Search for the cell housing the specified text and yield its (x, y) center coordinate. 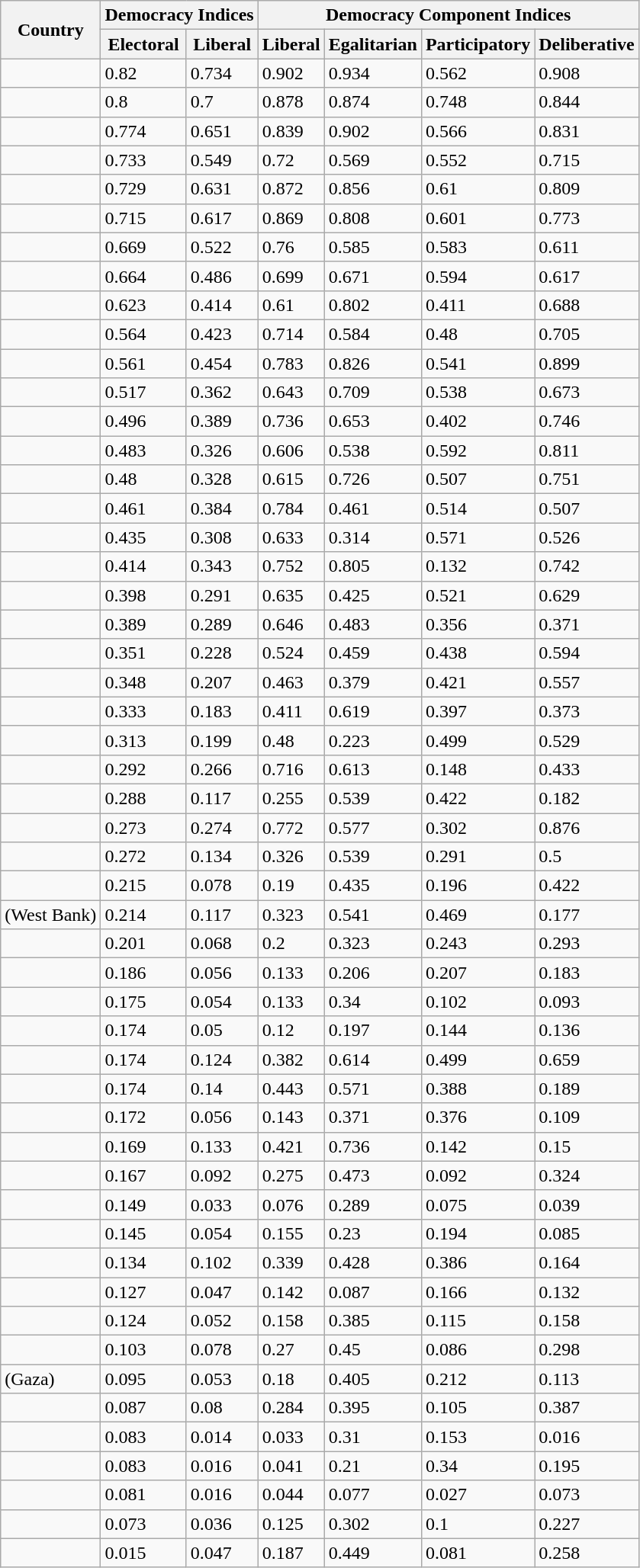
0.186 (143, 973)
0.333 (143, 711)
0.109 (587, 1117)
0.714 (291, 334)
0.629 (587, 595)
0.522 (222, 247)
0.068 (222, 944)
0.549 (222, 160)
0.292 (143, 769)
0.328 (222, 479)
0.423 (222, 334)
0.288 (143, 798)
0.526 (587, 537)
0.036 (222, 1524)
0.149 (143, 1204)
0.773 (587, 218)
0.155 (291, 1233)
0.113 (587, 1379)
0.811 (587, 451)
0.136 (587, 1031)
0.5 (587, 857)
0.153 (478, 1437)
0.103 (143, 1350)
0.45 (372, 1350)
0.699 (291, 276)
0.606 (291, 451)
Deliberative (587, 44)
0.08 (222, 1408)
0.125 (291, 1524)
0.557 (587, 682)
0.18 (291, 1379)
0.82 (143, 73)
0.733 (143, 160)
0.425 (372, 595)
0.611 (587, 247)
0.585 (372, 247)
0.748 (478, 102)
0.187 (291, 1553)
0.373 (587, 711)
0.387 (587, 1408)
0.671 (372, 276)
0.569 (372, 160)
0.584 (372, 334)
0.199 (222, 740)
0.182 (587, 798)
0.293 (587, 944)
0.459 (372, 653)
0.014 (222, 1437)
0.044 (291, 1495)
0.774 (143, 131)
0.566 (478, 131)
Democracy Component Indices (449, 15)
0.164 (587, 1262)
0.12 (291, 1031)
0.709 (372, 393)
Electoral (143, 44)
0.577 (372, 827)
0.144 (478, 1031)
0.398 (143, 595)
0.752 (291, 566)
0.243 (478, 944)
0.1 (478, 1524)
0.496 (143, 422)
0.561 (143, 364)
0.105 (478, 1408)
0.385 (372, 1321)
0.148 (478, 769)
Participatory (478, 44)
0.266 (222, 769)
0.438 (478, 653)
0.273 (143, 827)
0.172 (143, 1117)
0.145 (143, 1233)
0.623 (143, 305)
0.308 (222, 537)
0.343 (222, 566)
0.583 (478, 247)
0.601 (478, 218)
0.255 (291, 798)
0.802 (372, 305)
0.878 (291, 102)
0.934 (372, 73)
0.405 (372, 1379)
0.76 (291, 247)
0.085 (587, 1233)
0.809 (587, 189)
(West Bank) (50, 915)
0.015 (143, 1553)
0.872 (291, 189)
0.206 (372, 973)
0.379 (372, 682)
0.688 (587, 305)
0.348 (143, 682)
0.197 (372, 1031)
0.659 (587, 1060)
0.227 (587, 1524)
0.874 (372, 102)
0.167 (143, 1175)
0.075 (478, 1204)
0.72 (291, 160)
0.664 (143, 276)
0.274 (222, 827)
0.382 (291, 1060)
0.592 (478, 451)
0.386 (478, 1262)
0.716 (291, 769)
0.175 (143, 1002)
0.19 (291, 886)
0.805 (372, 566)
0.086 (478, 1350)
0.095 (143, 1379)
0.443 (291, 1089)
0.284 (291, 1408)
0.223 (372, 740)
0.8 (143, 102)
0.395 (372, 1408)
0.614 (372, 1060)
0.052 (222, 1321)
0.729 (143, 189)
0.23 (372, 1233)
0.127 (143, 1292)
0.669 (143, 247)
(Gaza) (50, 1379)
0.31 (372, 1437)
0.521 (478, 595)
0.324 (587, 1175)
0.564 (143, 334)
0.166 (478, 1292)
0.742 (587, 566)
0.673 (587, 393)
0.115 (478, 1321)
0.039 (587, 1204)
0.27 (291, 1350)
0.027 (478, 1495)
0.705 (587, 334)
0.228 (222, 653)
0.643 (291, 393)
0.7 (222, 102)
0.428 (372, 1262)
0.272 (143, 857)
0.524 (291, 653)
0.077 (372, 1495)
0.093 (587, 1002)
0.2 (291, 944)
0.388 (478, 1089)
0.14 (222, 1089)
0.376 (478, 1117)
0.772 (291, 827)
0.356 (478, 624)
0.869 (291, 218)
0.433 (587, 769)
0.402 (478, 422)
0.839 (291, 131)
0.613 (372, 769)
0.397 (478, 711)
0.856 (372, 189)
0.143 (291, 1117)
0.189 (587, 1089)
0.041 (291, 1466)
0.633 (291, 537)
0.076 (291, 1204)
0.21 (372, 1466)
0.275 (291, 1175)
0.529 (587, 740)
0.808 (372, 218)
0.517 (143, 393)
0.615 (291, 479)
0.362 (222, 393)
0.826 (372, 364)
0.734 (222, 73)
0.784 (291, 508)
0.314 (372, 537)
Democracy Indices (179, 15)
0.844 (587, 102)
0.631 (222, 189)
0.454 (222, 364)
0.562 (478, 73)
0.384 (222, 508)
0.486 (222, 276)
0.449 (372, 1553)
0.469 (478, 915)
0.05 (222, 1031)
0.177 (587, 915)
0.651 (222, 131)
0.195 (587, 1466)
0.552 (478, 160)
0.215 (143, 886)
0.212 (478, 1379)
Country (50, 30)
0.201 (143, 944)
0.783 (291, 364)
Egalitarian (372, 44)
0.751 (587, 479)
0.169 (143, 1146)
0.473 (372, 1175)
0.313 (143, 740)
0.646 (291, 624)
0.15 (587, 1146)
0.899 (587, 364)
0.194 (478, 1233)
0.746 (587, 422)
0.514 (478, 508)
0.876 (587, 827)
0.726 (372, 479)
0.619 (372, 711)
0.298 (587, 1350)
0.653 (372, 422)
0.053 (222, 1379)
0.463 (291, 682)
0.214 (143, 915)
0.351 (143, 653)
0.258 (587, 1553)
0.908 (587, 73)
0.339 (291, 1262)
0.831 (587, 131)
0.196 (478, 886)
0.635 (291, 595)
